Provide the (x, y) coordinate of the cell's center where the given text is located.  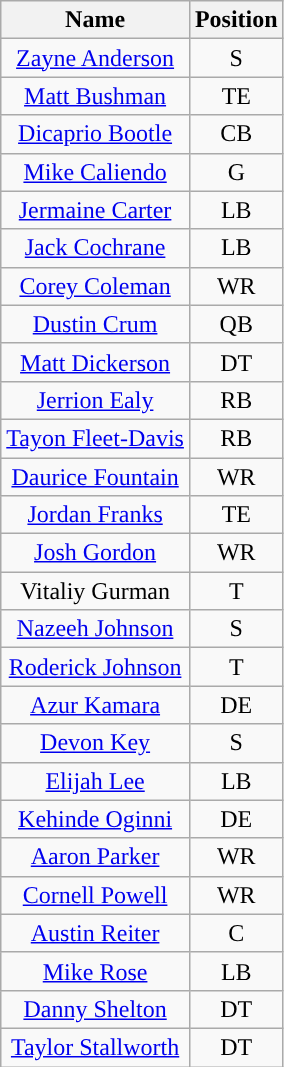
QB (236, 324)
Austin Reiter (96, 933)
Elijah Lee (96, 781)
Jordan Franks (96, 515)
Corey Coleman (96, 286)
CB (236, 134)
Mike Rose (96, 971)
Aaron Parker (96, 857)
Name (96, 20)
Dustin Crum (96, 324)
G (236, 172)
Kehinde Oginni (96, 819)
Position (236, 20)
Roderick Johnson (96, 667)
Danny Shelton (96, 1009)
Daurice Fountain (96, 477)
Vitaliy Gurman (96, 591)
Mike Caliendo (96, 172)
Jerrion Ealy (96, 400)
Jermaine Carter (96, 210)
Tayon Fleet-Davis (96, 438)
Dicaprio Bootle (96, 134)
Jack Cochrane (96, 248)
Taylor Stallworth (96, 1047)
Zayne Anderson (96, 58)
Matt Bushman (96, 96)
Cornell Powell (96, 895)
Azur Kamara (96, 705)
Nazeeh Johnson (96, 629)
Devon Key (96, 743)
Matt Dickerson (96, 362)
C (236, 933)
Josh Gordon (96, 553)
